Pinpoint the cell where the given text exists, returning its [x, y] midpoint coordinate. 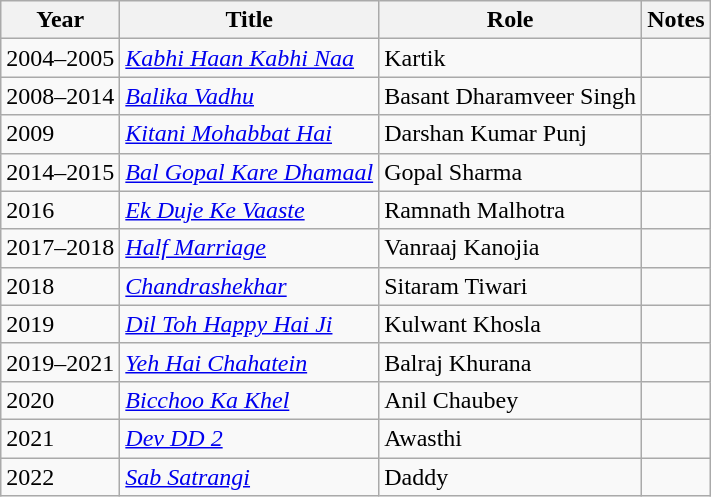
Half Marriage [250, 248]
Gopal Sharma [510, 172]
Kartik [510, 58]
2019 [60, 324]
2014–2015 [60, 172]
2004–2005 [60, 58]
Dev DD 2 [250, 438]
Balraj Khurana [510, 362]
Chandrashekhar [250, 286]
2009 [60, 134]
Bal Gopal Kare Dhamaal [250, 172]
Yeh Hai Chahatein [250, 362]
Bicchoo Ka Khel [250, 400]
2008–2014 [60, 96]
Darshan Kumar Punj [510, 134]
2017–2018 [60, 248]
Balika Vadhu [250, 96]
2016 [60, 210]
Year [60, 20]
Role [510, 20]
Notes [676, 20]
Sab Satrangi [250, 477]
Daddy [510, 477]
Dil Toh Happy Hai Ji [250, 324]
2018 [60, 286]
Kulwant Khosla [510, 324]
Ramnath Malhotra [510, 210]
2020 [60, 400]
Sitaram Tiwari [510, 286]
Ek Duje Ke Vaaste [250, 210]
Vanraaj Kanojia [510, 248]
2022 [60, 477]
Awasthi [510, 438]
Anil Chaubey [510, 400]
2019–2021 [60, 362]
Title [250, 20]
2021 [60, 438]
Basant Dharamveer Singh [510, 96]
Kitani Mohabbat Hai [250, 134]
Kabhi Haan Kabhi Naa [250, 58]
